Find where the given text appears and provide that cell's center as (x, y) coordinate. 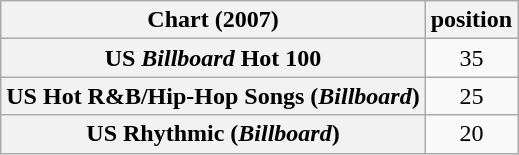
US Billboard Hot 100 (213, 58)
position (471, 20)
Chart (2007) (213, 20)
US Hot R&B/Hip-Hop Songs (Billboard) (213, 96)
20 (471, 134)
35 (471, 58)
25 (471, 96)
US Rhythmic (Billboard) (213, 134)
